Return the [x, y] coordinate for the center point of the cell that contains the specified text.  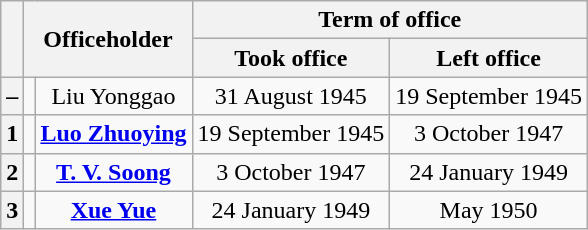
Liu Yonggao [114, 96]
May 1950 [489, 210]
3 [12, 210]
Term of office [390, 20]
Left office [489, 58]
31 August 1945 [291, 96]
Took office [291, 58]
2 [12, 172]
Luo Zhuoying [114, 134]
1 [12, 134]
T. V. Soong [114, 172]
Xue Yue [114, 210]
– [12, 96]
Officeholder [108, 39]
